Provide the (x, y) coordinate of the cell's center where the given text is located.  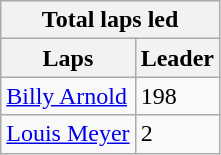
Laps (68, 58)
Total laps led (110, 20)
Leader (177, 58)
Billy Arnold (68, 96)
198 (177, 96)
2 (177, 134)
Louis Meyer (68, 134)
